Provide the (X, Y) coordinate of the cell's center where the given text is located.  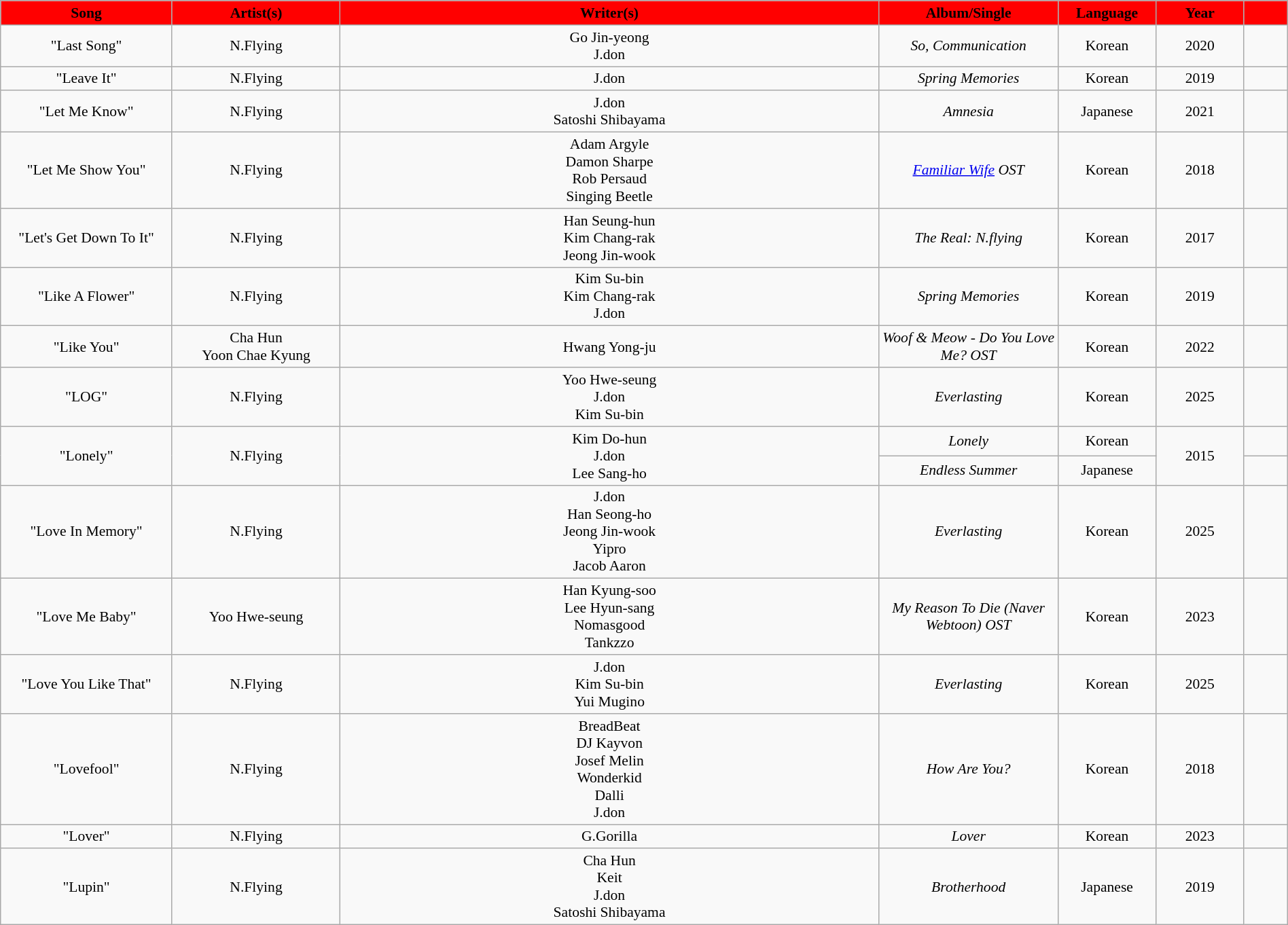
"Let Me Show You" (87, 170)
Kim Do-hun J.don Lee Sang-ho (610, 455)
Cha Hun Yoon Chae Kyung (255, 346)
So, Communication (969, 45)
Woof & Meow - Do You Love Me? OST (969, 346)
Yoo Hwe-seung (255, 617)
"Love Me Baby" (87, 617)
"Like You" (87, 346)
J.don (610, 79)
My Reason To Die (Naver Webtoon) OST (969, 617)
"Lonely" (87, 455)
"Like A Flower" (87, 296)
J.don Satoshi Shibayama (610, 111)
"Lovefool" (87, 769)
Brotherhood (969, 886)
Lover (969, 837)
"Love In Memory" (87, 532)
2015 (1200, 455)
"Lover" (87, 837)
Han Kyung-soo Lee Hyun-sang Nomasgood Tankzzo (610, 617)
"Let's Get Down To It" (87, 238)
The Real: N.flying (969, 238)
2021 (1200, 111)
Song (87, 13)
Go Jin-yeong J.don (610, 45)
J.don Han Seong-ho Jeong Jin-wook Yipro Jacob Aaron (610, 532)
G.Gorilla (610, 837)
J.don Kim Su-bin Yui Mugino (610, 685)
2020 (1200, 45)
2022 (1200, 346)
Endless Summer (969, 470)
Artist(s) (255, 13)
"Lupin" (87, 886)
BreadBeat DJ Kayvon Josef Melin Wonderkid Dalli J.don (610, 769)
Album/Single (969, 13)
"LOG" (87, 397)
Writer(s) (610, 13)
"Love You Like That" (87, 685)
2017 (1200, 238)
"Last Song" (87, 45)
Kim Su-bin Kim Chang-rak J.don (610, 296)
Yoo Hwe-seung J.don Kim Su-bin (610, 397)
"Let Me Know" (87, 111)
Year (1200, 13)
"Leave It" (87, 79)
Han Seung-hun Kim Chang-rak Jeong Jin-wook (610, 238)
Amnesia (969, 111)
Hwang Yong-ju (610, 346)
Language (1107, 13)
Familiar Wife OST (969, 170)
How Are You? (969, 769)
Lonely (969, 440)
Adam Argyle Damon Sharpe Rob Persaud Singing Beetle (610, 170)
Cha Hun Keit J.don Satoshi Shibayama (610, 886)
